Provide the [X, Y] coordinate of the cell's center where the given text is located.  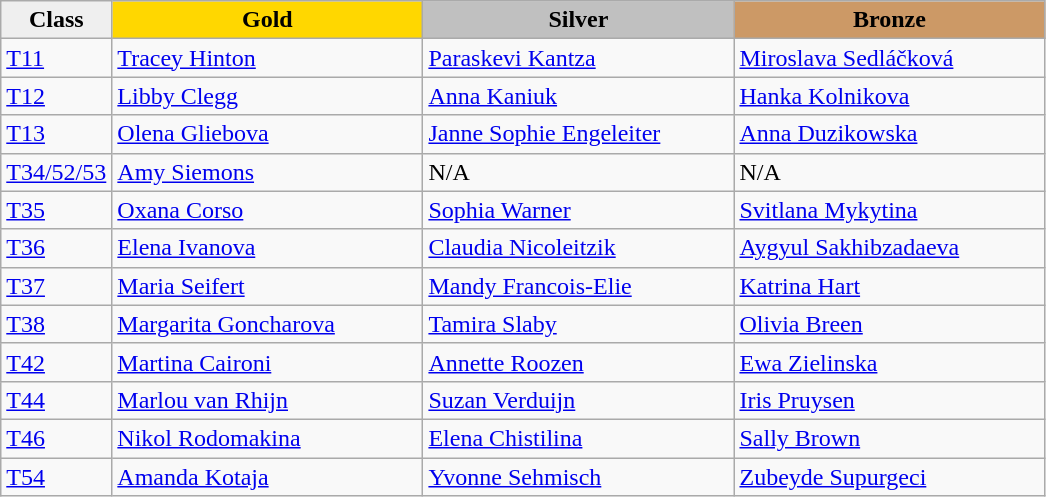
Gold [268, 20]
Margarita Goncharova [268, 324]
T46 [56, 438]
Iris Pruysen [890, 400]
T42 [56, 362]
Anna Kaniuk [578, 96]
T36 [56, 248]
Sally Brown [890, 438]
Anna Duzikowska [890, 134]
Zubeyde Supurgeci [890, 477]
Sophia Warner [578, 210]
Tamira Slaby [578, 324]
Katrina Hart [890, 286]
Nikol Rodomakina [268, 438]
T12 [56, 96]
Bronze [890, 20]
Hanka Kolnikova [890, 96]
Silver [578, 20]
Paraskevi Kantza [578, 58]
Tracey Hinton [268, 58]
Olena Gliebova [268, 134]
Marlou van Rhijn [268, 400]
Yvonne Sehmisch [578, 477]
T44 [56, 400]
T13 [56, 134]
T34/52/53 [56, 172]
Olivia Breen [890, 324]
Amy Siemons [268, 172]
T11 [56, 58]
T38 [56, 324]
Ewa Zielinska [890, 362]
Martina Caironi [268, 362]
Suzan Verduijn [578, 400]
Class [56, 20]
Miroslava Sedláčková [890, 58]
Janne Sophie Engeleiter [578, 134]
T37 [56, 286]
Claudia Nicoleitzik [578, 248]
Aygyul Sakhibzadaeva [890, 248]
T54 [56, 477]
T35 [56, 210]
Oxana Corso [268, 210]
Amanda Kotaja [268, 477]
Libby Clegg [268, 96]
Mandy Francois-Elie [578, 286]
Elena Ivanova [268, 248]
Elena Chistilina [578, 438]
Maria Seifert [268, 286]
Annette Roozen [578, 362]
Svitlana Mykytina [890, 210]
